Detect which cell encompasses the target text, then output its [X, Y] center coordinate. 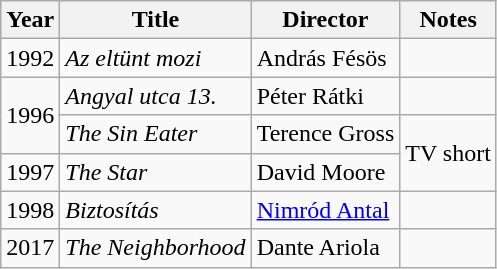
Péter Rátki [326, 96]
The Star [156, 172]
David Moore [326, 172]
Biztosítás [156, 210]
1997 [30, 172]
1998 [30, 210]
Notes [448, 20]
Director [326, 20]
TV short [448, 153]
The Neighborhood [156, 248]
The Sin Eater [156, 134]
Year [30, 20]
2017 [30, 248]
Nimród Antal [326, 210]
Az eltünt mozi [156, 58]
András Fésös [326, 58]
1992 [30, 58]
1996 [30, 115]
Dante Ariola [326, 248]
Terence Gross [326, 134]
Title [156, 20]
Angyal utca 13. [156, 96]
